Scan for the cell matching the given text and deliver its (x, y) coordinate at center. 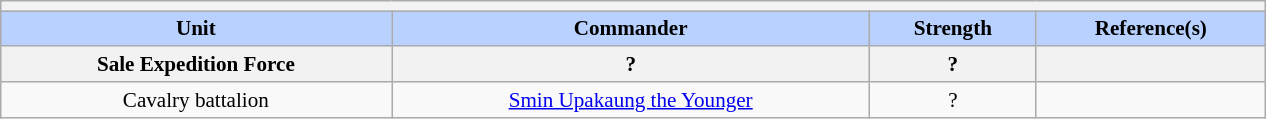
Unit (196, 28)
Smin Upakaung the Younger (631, 100)
Sale Expedition Force (196, 64)
Commander (631, 28)
Reference(s) (1151, 28)
Cavalry battalion (196, 100)
Strength (953, 28)
